From the cell containing the given text, extract its center point as [x, y] coordinate. 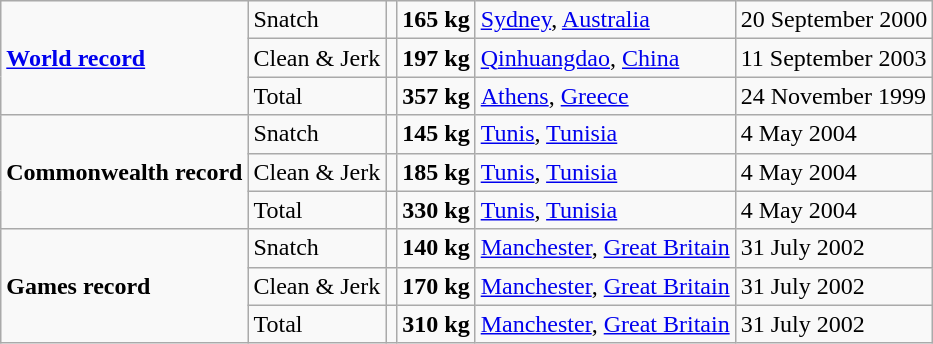
170 kg [436, 286]
165 kg [436, 20]
197 kg [436, 58]
11 September 2003 [834, 58]
Commonwealth record [124, 172]
24 November 1999 [834, 96]
145 kg [436, 134]
330 kg [436, 210]
20 September 2000 [834, 20]
Sydney, Australia [605, 20]
World record [124, 58]
357 kg [436, 96]
Qinhuangdao, China [605, 58]
185 kg [436, 172]
310 kg [436, 324]
Athens, Greece [605, 96]
140 kg [436, 248]
Games record [124, 286]
